Identify which cell holds the provided text, then report its (x, y) central coordinate. 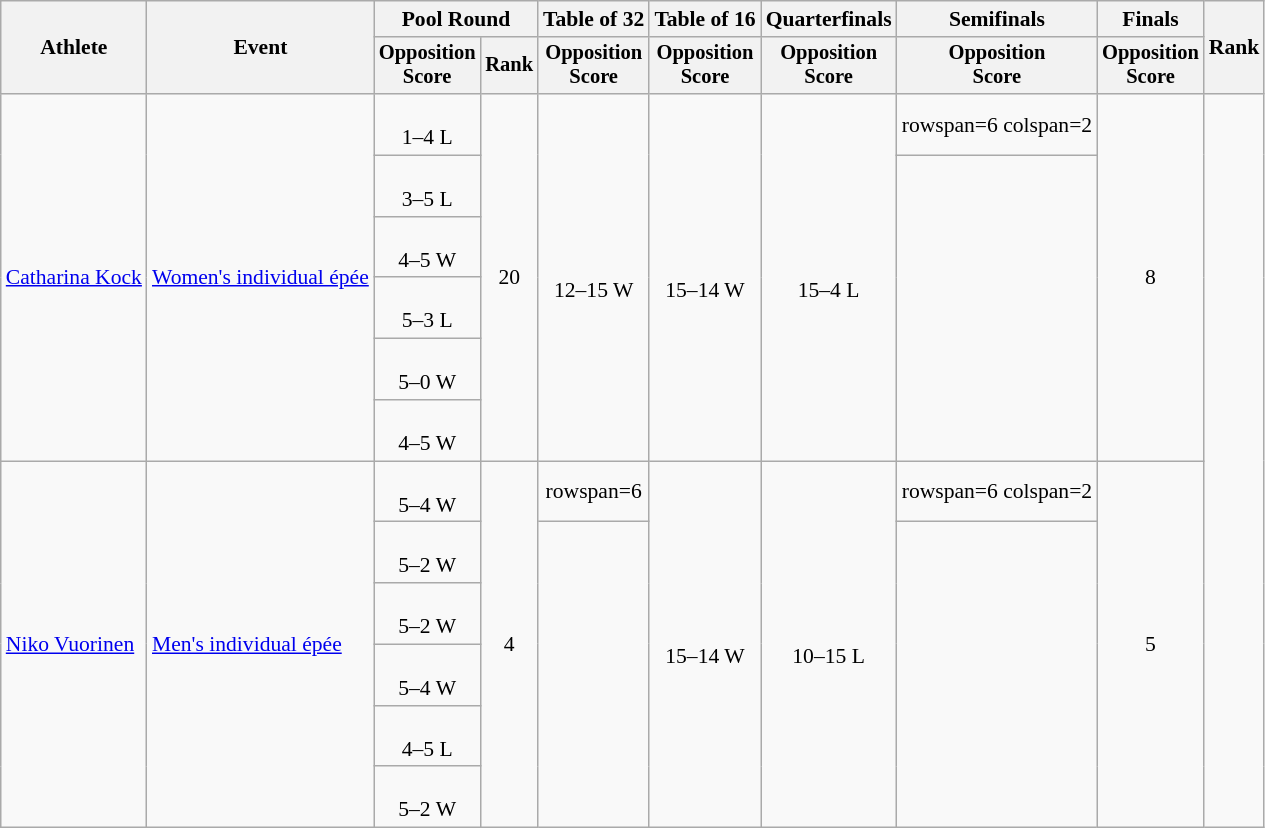
Catharina Kock (74, 278)
12–15 W (594, 278)
3–5 L (428, 186)
8 (1150, 278)
10–15 L (829, 644)
20 (509, 278)
1–4 L (428, 124)
5 (1150, 644)
Quarterfinals (829, 19)
Men's individual épée (260, 644)
Event (260, 48)
Niko Vuorinen (74, 644)
Table of 32 (594, 19)
Athlete (74, 48)
4 (509, 644)
4–5 L (428, 736)
5–3 L (428, 308)
5–0 W (428, 370)
Pool Round (456, 19)
Semifinals (998, 19)
Finals (1150, 19)
rowspan=6 (594, 492)
Women's individual épée (260, 278)
15–4 L (829, 278)
Table of 16 (704, 19)
